Determine the [x, y] coordinate at the center of the cell enclosing the given text.  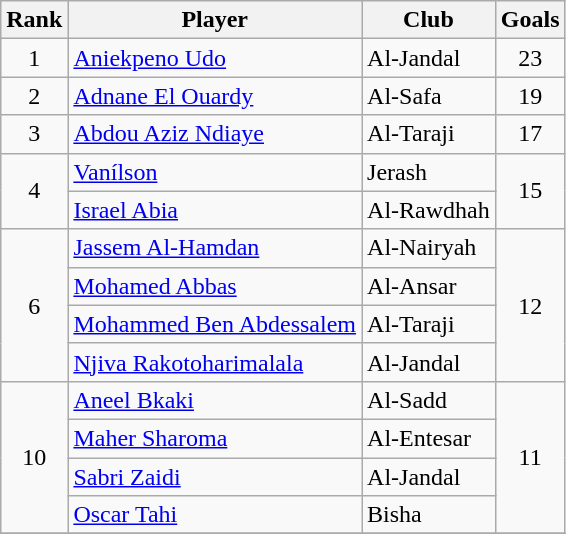
Bisha [429, 515]
Rank [34, 20]
Sabri Zaidi [215, 477]
12 [530, 305]
Al-Sadd [429, 400]
Player [215, 20]
Club [429, 20]
1 [34, 58]
10 [34, 457]
6 [34, 305]
4 [34, 191]
19 [530, 96]
Vanílson [215, 172]
Al-Entesar [429, 438]
Abdou Aziz Ndiaye [215, 134]
Oscar Tahi [215, 515]
Jassem Al-Hamdan [215, 248]
Al-Nairyah [429, 248]
Al-Safa [429, 96]
11 [530, 457]
2 [34, 96]
Njiva Rakotoharimalala [215, 362]
3 [34, 134]
Al-Rawdhah [429, 210]
17 [530, 134]
Maher Sharoma [215, 438]
Jerash [429, 172]
Aneel Bkaki [215, 400]
Al-Ansar [429, 286]
Goals [530, 20]
Mohamed Abbas [215, 286]
15 [530, 191]
Mohammed Ben Abdessalem [215, 324]
Adnane El Ouardy [215, 96]
Israel Abia [215, 210]
23 [530, 58]
Aniekpeno Udo [215, 58]
